Determine the (X, Y) coordinate at the center of the cell enclosing the given text.  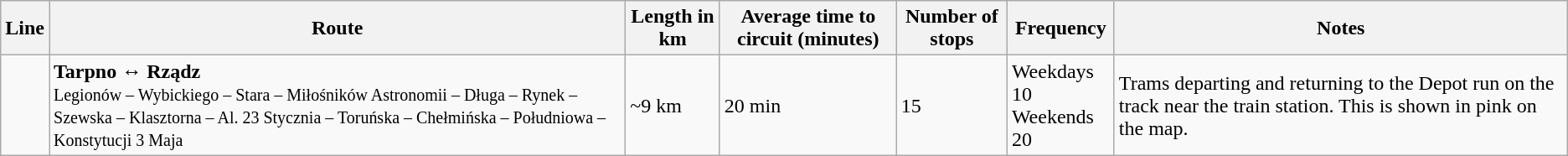
Route (337, 29)
Line (25, 29)
Weekdays 10 Weekends 20 (1060, 106)
Number of stops (952, 29)
20 min (807, 106)
Trams departing and returning to the Depot run on the track near the train station. This is shown in pink on the map. (1340, 106)
Average time to circuit (minutes) (807, 29)
Notes (1340, 29)
Length in km (673, 29)
15 (952, 106)
Frequency (1060, 29)
~9 km (673, 106)
